Locate the cell with the specified text and output its [X, Y] center coordinate. 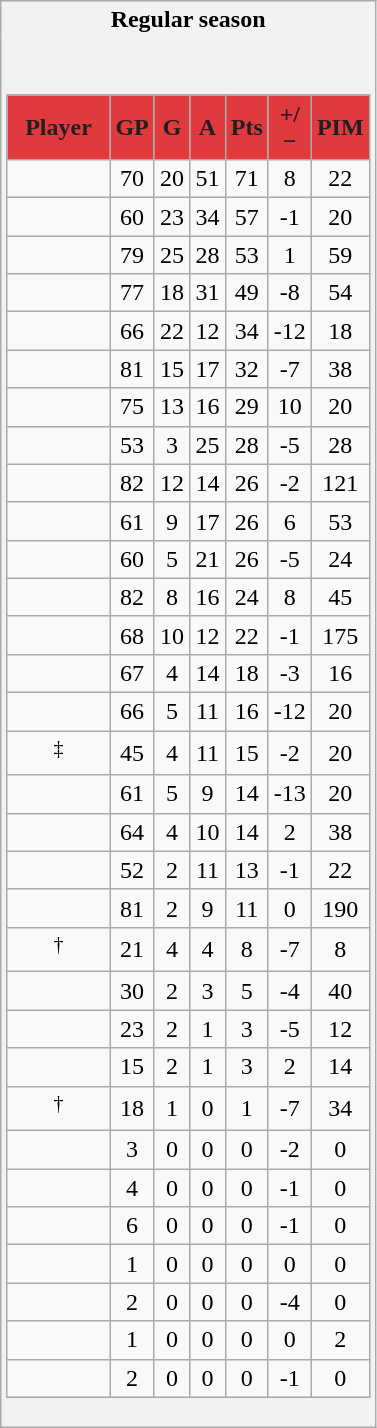
A [208, 128]
29 [246, 407]
PIM [340, 128]
51 [208, 179]
49 [246, 293]
GP [132, 128]
+/− [290, 128]
79 [132, 255]
Regular season [188, 20]
-3 [290, 673]
68 [132, 635]
67 [132, 673]
40 [340, 991]
190 [340, 908]
71 [246, 179]
75 [132, 407]
31 [208, 293]
77 [132, 293]
-13 [290, 794]
32 [246, 369]
64 [132, 832]
-8 [290, 293]
121 [340, 483]
G [172, 128]
57 [246, 217]
30 [132, 991]
175 [340, 635]
52 [132, 870]
54 [340, 293]
Pts [246, 128]
Player [58, 128]
‡ [58, 754]
70 [132, 179]
59 [340, 255]
